Output the [X, Y] coordinate of the center of the cell containing the given text.  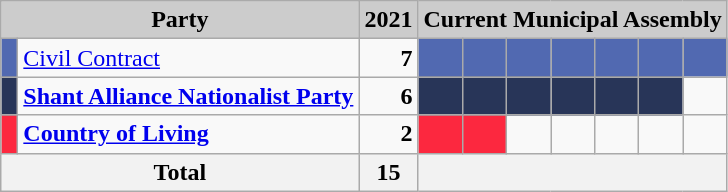
Shant Alliance Nationalist Party [188, 96]
15 [388, 172]
7 [388, 58]
2 [388, 134]
6 [388, 96]
2021 [388, 20]
Civil Contract [188, 58]
Current Municipal Assembly [572, 20]
Party [180, 20]
Country of Living [188, 134]
Total [180, 172]
